Capture the cell that displays the provided text and extract its [x, y] central coordinate. 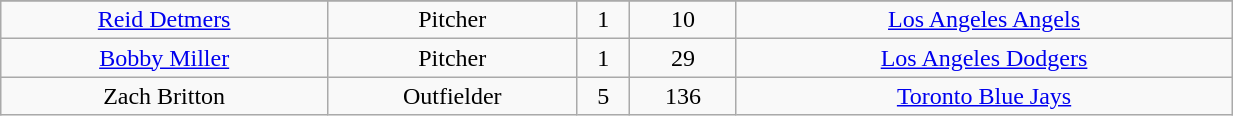
5 [603, 96]
10 [682, 20]
Reid Detmers [164, 20]
Outfielder [452, 96]
Los Angeles Dodgers [984, 58]
Los Angeles Angels [984, 20]
Zach Britton [164, 96]
29 [682, 58]
136 [682, 96]
Toronto Blue Jays [984, 96]
Bobby Miller [164, 58]
